Scan for the cell matching the given text and deliver its [X, Y] coordinate at center. 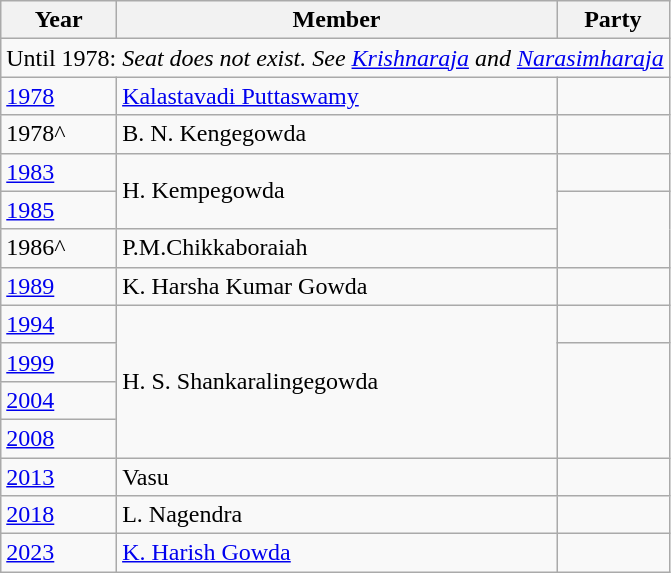
1989 [59, 286]
2018 [59, 515]
Party [612, 20]
1985 [59, 210]
H. Kempegowda [337, 191]
Until 1978: Seat does not exist. See Krishnaraja and Narasimharaja [335, 58]
1994 [59, 324]
1986^ [59, 248]
1999 [59, 362]
H. S. Shankaralingegowda [337, 381]
1978 [59, 96]
2013 [59, 477]
1978^ [59, 134]
Kalastavadi Puttaswamy [337, 96]
Year [59, 20]
2023 [59, 553]
L. Nagendra [337, 515]
B. N. Kengegowda [337, 134]
1983 [59, 172]
2004 [59, 400]
Member [337, 20]
K. Harsha Kumar Gowda [337, 286]
Vasu [337, 477]
2008 [59, 438]
K. Harish Gowda [337, 553]
P.M.Chikkaboraiah [337, 248]
